Detect which cell encompasses the target text, then output its [x, y] center coordinate. 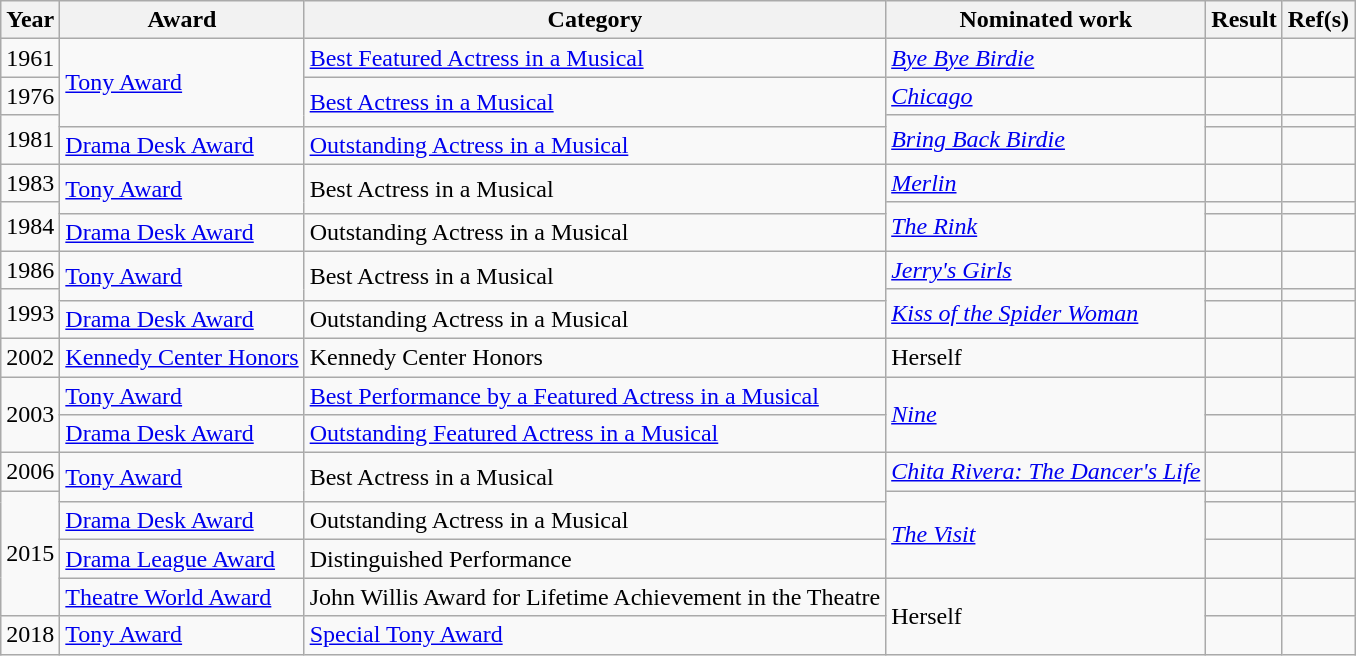
The Visit [1046, 534]
2002 [30, 357]
Drama League Award [182, 559]
Merlin [1046, 183]
Bring Back Birdie [1046, 140]
Distinguished Performance [595, 559]
Ref(s) [1318, 20]
Outstanding Featured Actress in a Musical [595, 434]
1976 [30, 96]
Bye Bye Birdie [1046, 58]
2018 [30, 635]
Best Featured Actress in a Musical [595, 58]
1983 [30, 183]
Chicago [1046, 96]
1961 [30, 58]
1993 [30, 314]
2015 [30, 554]
Theatre World Award [182, 597]
Special Tony Award [595, 635]
Best Performance by a Featured Actress in a Musical [595, 395]
1984 [30, 226]
2006 [30, 472]
Nominated work [1046, 20]
John Willis Award for Lifetime Achievement in the Theatre [595, 597]
Category [595, 20]
Result [1244, 20]
Year [30, 20]
1981 [30, 140]
Nine [1046, 414]
Kiss of the Spider Woman [1046, 314]
The Rink [1046, 226]
Chita Rivera: The Dancer's Life [1046, 472]
Award [182, 20]
Jerry's Girls [1046, 270]
2003 [30, 414]
1986 [30, 270]
